Pinpoint the cell where the given text exists, returning its (x, y) midpoint coordinate. 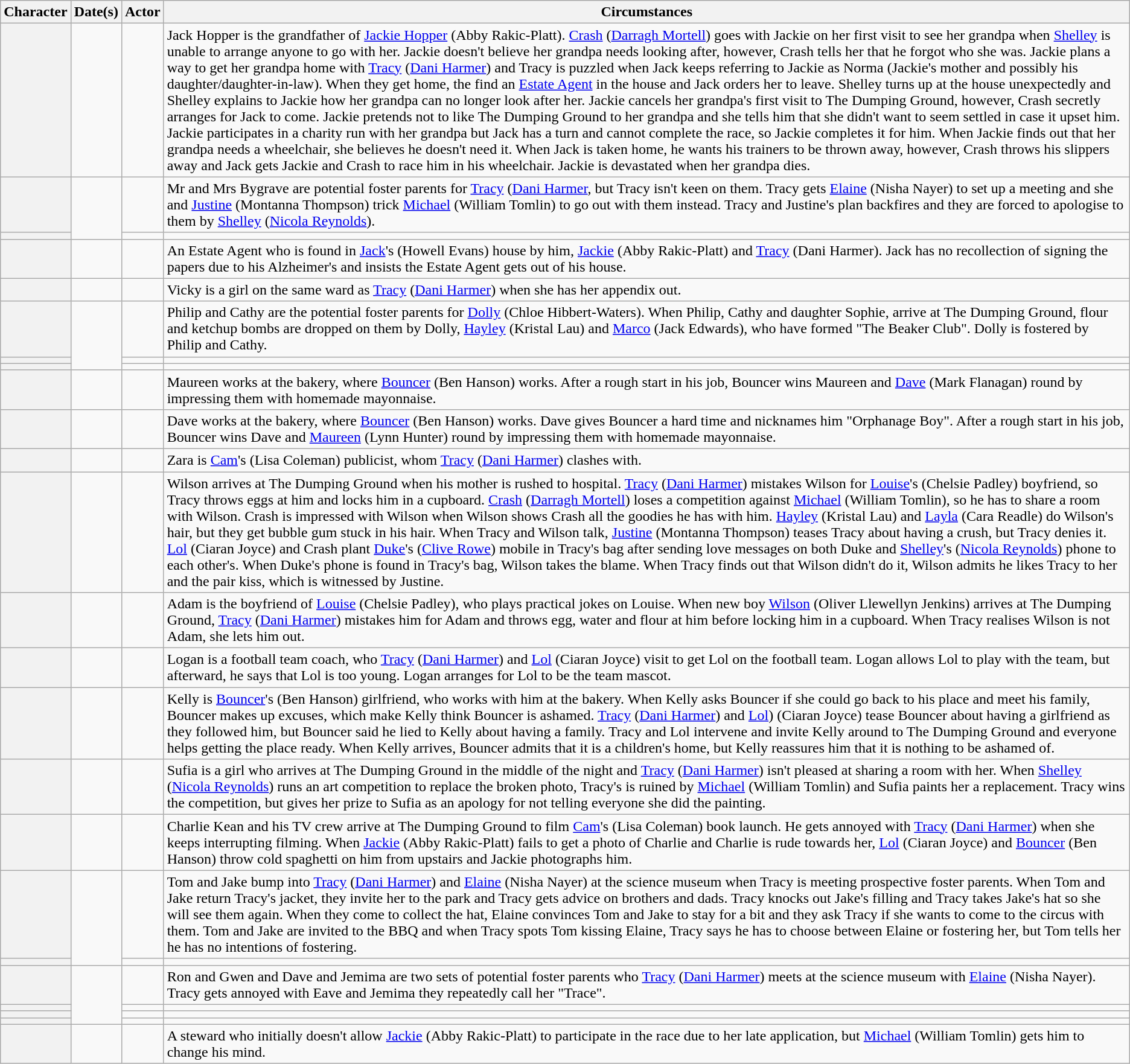
Vicky is a girl on the same ward as Tracy (Dani Harmer) when she has her appendix out. (646, 290)
Zara is Cam's (Lisa Coleman) publicist, whom Tracy (Dani Harmer) clashes with. (646, 460)
Date(s) (96, 12)
Circumstances (646, 12)
Character (36, 12)
Actor (142, 12)
